Scan for the cell matching the given text and deliver its (x, y) coordinate at center. 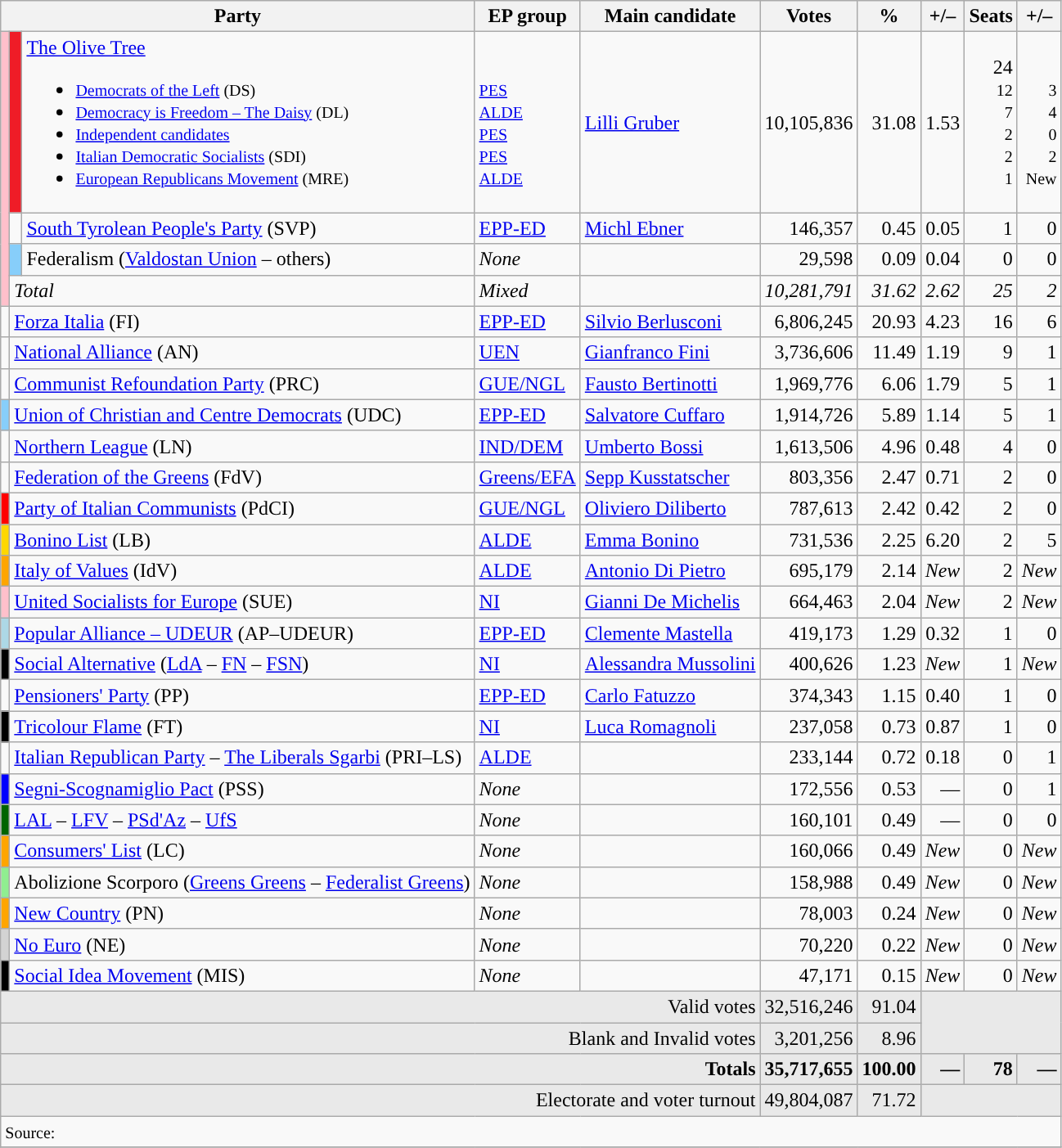
Votes (808, 16)
0.24 (889, 913)
Main candidate (670, 16)
LAL – LFV – PSd'Az – UfS (242, 820)
71.72 (889, 1101)
Source: (531, 1132)
Greens/EFA (527, 477)
Michl Ebner (670, 228)
0.71 (943, 477)
Union of Christian and Centre Democrats (UDC) (242, 415)
0.73 (889, 727)
29,598 (808, 259)
32,516,246 (808, 1006)
3,201,256 (808, 1038)
Bonino List (LB) (242, 539)
1.19 (943, 353)
695,179 (808, 571)
6 (1039, 322)
Seats (991, 16)
237,058 (808, 727)
Party of Italian Communists (PdCI) (242, 508)
No Euro (NE) (242, 944)
Mixed (527, 290)
172,556 (808, 789)
Oliviero Diliberto (670, 508)
9 (991, 353)
0.87 (943, 727)
0.45 (889, 228)
664,463 (808, 602)
2.04 (889, 602)
91.04 (889, 1006)
2.42 (889, 508)
Alessandra Mussolini (670, 664)
0.72 (889, 758)
1.79 (943, 384)
158,988 (808, 882)
0.40 (943, 696)
6.20 (943, 539)
Blank and Invalid votes (380, 1038)
1.14 (943, 415)
2.14 (889, 571)
1,914,726 (808, 415)
PES ALDE PES PES ALDE (527, 123)
8.96 (889, 1038)
Federation of the Greens (FdV) (242, 477)
5.89 (889, 415)
Total (242, 290)
0.22 (889, 944)
Federalism (Valdostan Union – others) (249, 259)
6,806,245 (808, 322)
3 4 0 2 New (1039, 123)
Silvio Berlusconi (670, 322)
100.00 (889, 1069)
Clemente Mastella (670, 633)
803,356 (808, 477)
16 (991, 322)
EP group (527, 16)
Sepp Kusstatscher (670, 477)
1,969,776 (808, 384)
Pensioners' Party (PP) (242, 696)
Italy of Values (IdV) (242, 571)
Tricolour Flame (FT) (242, 727)
Social Idea Movement (MIS) (242, 975)
Antonio Di Pietro (670, 571)
78,003 (808, 913)
Segni-Scognamiglio Pact (PSS) (242, 789)
160,066 (808, 851)
2.47 (889, 477)
Totals (380, 1069)
0.53 (889, 789)
31.62 (889, 290)
10,281,791 (808, 290)
0.32 (943, 633)
10,105,836 (808, 123)
Lilli Gruber (670, 123)
787,613 (808, 508)
2.62 (943, 290)
20.93 (889, 322)
Emma Bonino (670, 539)
United Socialists for Europe (SUE) (242, 602)
1.15 (889, 696)
Fausto Bertinotti (670, 384)
1,613,506 (808, 446)
Valid votes (380, 1006)
Northern League (LN) (242, 446)
0.05 (943, 228)
35,717,655 (808, 1069)
49,804,087 (808, 1101)
47,171 (808, 975)
6.06 (889, 384)
Consumers' List (LC) (242, 851)
% (889, 16)
Gianni De Michelis (670, 602)
731,536 (808, 539)
2.25 (889, 539)
24 127221 (991, 123)
400,626 (808, 664)
IND/DEM (527, 446)
Salvatore Cuffaro (670, 415)
0.42 (943, 508)
Social Alternative (LdA – FN – FSN) (242, 664)
31.08 (889, 123)
Carlo Fatuzzo (670, 696)
70,220 (808, 944)
1.53 (943, 123)
146,357 (808, 228)
0.09 (889, 259)
11.49 (889, 353)
Forza Italia (FI) (242, 322)
4 (991, 446)
Gianfranco Fini (670, 353)
4.23 (943, 322)
Umberto Bossi (670, 446)
Abolizione Scorporo (Greens Greens – Federalist Greens) (242, 882)
1.29 (889, 633)
Party (237, 16)
Communist Refoundation Party (PRC) (242, 384)
Popular Alliance – UDEUR (AP–UDEUR) (242, 633)
1.23 (889, 664)
0.15 (889, 975)
419,173 (808, 633)
78 (991, 1069)
UEN (527, 353)
374,343 (808, 696)
Luca Romagnoli (670, 727)
South Tyrolean People's Party (SVP) (249, 228)
25 (991, 290)
4.96 (889, 446)
0.48 (943, 446)
160,101 (808, 820)
National Alliance (AN) (242, 353)
233,144 (808, 758)
New Country (PN) (242, 913)
0.18 (943, 758)
3,736,606 (808, 353)
0.04 (943, 259)
Electorate and voter turnout (380, 1101)
Italian Republican Party – The Liberals Sgarbi (PRI–LS) (242, 758)
